From the cell containing the given text, extract its center point as [x, y] coordinate. 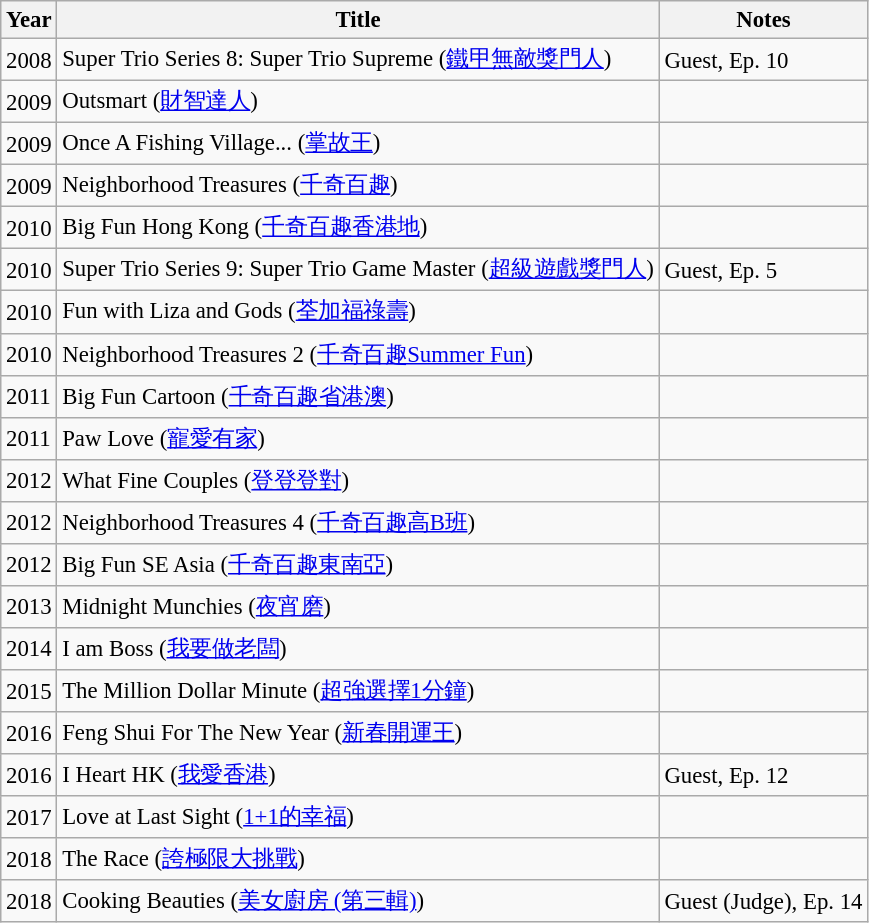
Neighborhood Treasures (千奇百趣) [358, 186]
The Million Dollar Minute (超強選擇1分鐘) [358, 691]
Paw Love (寵愛有家) [358, 438]
2013 [29, 607]
Notes [764, 20]
Outsmart (財智達人) [358, 102]
I Heart HK (我愛香港) [358, 775]
2008 [29, 60]
Love at Last Sight (1+1的幸福) [358, 817]
Guest, Ep. 12 [764, 775]
I am Boss (我要做老闆) [358, 649]
Midnight Munchies (夜宵磨) [358, 607]
2014 [29, 649]
Big Fun Hong Kong (千奇百趣香港地) [358, 228]
Guest (Judge), Ep. 14 [764, 901]
Year [29, 20]
Super Trio Series 9: Super Trio Game Master (超級遊戲獎門人) [358, 270]
What Fine Couples (登登登對) [358, 480]
Once A Fishing Village... (掌故王) [358, 144]
Title [358, 20]
Neighborhood Treasures 4 (千奇百趣高B班) [358, 523]
Big Fun Cartoon (千奇百趣省港澳) [358, 396]
Big Fun SE Asia (千奇百趣東南亞) [358, 565]
Fun with Liza and Gods (荃加福祿壽) [358, 312]
Guest, Ep. 10 [764, 60]
Super Trio Series 8: Super Trio Supreme (鐵甲無敵獎門人) [358, 60]
Cooking Beauties (美女廚房 (第三輯)) [358, 901]
2017 [29, 817]
Neighborhood Treasures 2 (千奇百趣Summer Fun) [358, 354]
Guest, Ep. 5 [764, 270]
The Race (誇極限大挑戰) [358, 859]
Feng Shui For The New Year (新春開運王) [358, 733]
2015 [29, 691]
